Provide the [X, Y] coordinate of the cell's center where the given text is located.  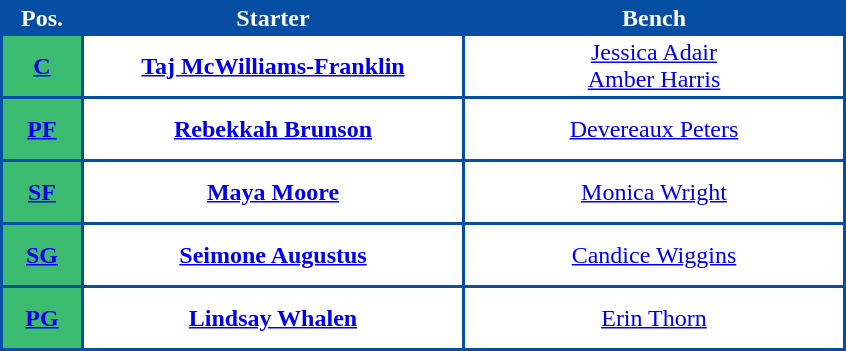
Taj McWilliams-Franklin [273, 66]
PG [42, 318]
Candice Wiggins [654, 255]
SG [42, 255]
Starter [273, 18]
Monica Wright [654, 192]
Lindsay Whalen [273, 318]
PF [42, 129]
Rebekkah Brunson [273, 129]
SF [42, 192]
Devereaux Peters [654, 129]
Jessica AdairAmber Harris [654, 66]
C [42, 66]
Pos. [42, 18]
Erin Thorn [654, 318]
Bench [654, 18]
Maya Moore [273, 192]
Seimone Augustus [273, 255]
